From the cell containing the given text, extract its center point as (X, Y) coordinate. 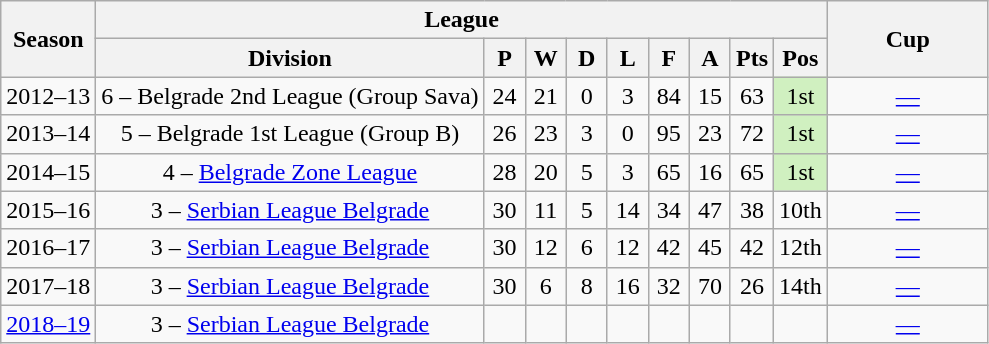
2014–15 (48, 172)
20 (546, 172)
Pts (752, 58)
28 (504, 172)
A (710, 58)
14 (628, 210)
5 – Belgrade 1st League (Group B) (290, 134)
2017–18 (48, 286)
47 (710, 210)
95 (668, 134)
League (462, 20)
2018–19 (48, 324)
32 (668, 286)
38 (752, 210)
14th (801, 286)
2013–14 (48, 134)
45 (710, 248)
2012–13 (48, 96)
72 (752, 134)
70 (710, 286)
6 – Belgrade 2nd League (Group Sava) (290, 96)
63 (752, 96)
11 (546, 210)
F (668, 58)
8 (586, 286)
2016–17 (48, 248)
P (504, 58)
84 (668, 96)
24 (504, 96)
4 – Belgrade Zone League (290, 172)
10th (801, 210)
D (586, 58)
15 (710, 96)
12th (801, 248)
Cup (908, 39)
L (628, 58)
34 (668, 210)
Season (48, 39)
Pos (801, 58)
21 (546, 96)
Division (290, 58)
W (546, 58)
2015–16 (48, 210)
